Scan for the cell matching the given text and deliver its [x, y] coordinate at center. 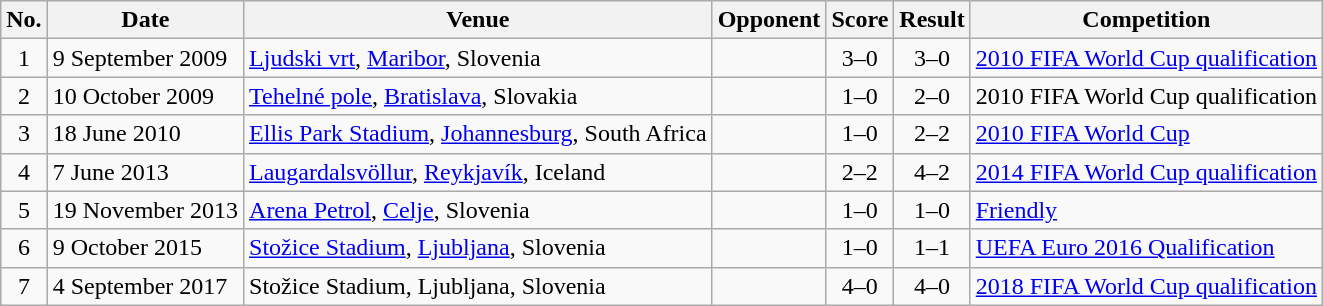
Date [145, 20]
Score [860, 20]
9 October 2015 [145, 248]
9 September 2009 [145, 58]
19 November 2013 [145, 210]
2014 FIFA World Cup qualification [1146, 172]
Tehelné pole, Bratislava, Slovakia [478, 96]
18 June 2010 [145, 134]
5 [24, 210]
4 September 2017 [145, 286]
Laugardalsvöllur, Reykjavík, Iceland [478, 172]
2 [24, 96]
3 [24, 134]
Opponent [769, 20]
Competition [1146, 20]
2010 FIFA World Cup [1146, 134]
4–2 [932, 172]
Venue [478, 20]
Ellis Park Stadium, Johannesburg, South Africa [478, 134]
2–0 [932, 96]
10 October 2009 [145, 96]
No. [24, 20]
UEFA Euro 2016 Qualification [1146, 248]
1 [24, 58]
7 [24, 286]
Ljudski vrt, Maribor, Slovenia [478, 58]
Arena Petrol, Celje, Slovenia [478, 210]
Friendly [1146, 210]
Result [932, 20]
6 [24, 248]
1–1 [932, 248]
7 June 2013 [145, 172]
2018 FIFA World Cup qualification [1146, 286]
4 [24, 172]
